Return (X, Y) of the center of cell containing provided text 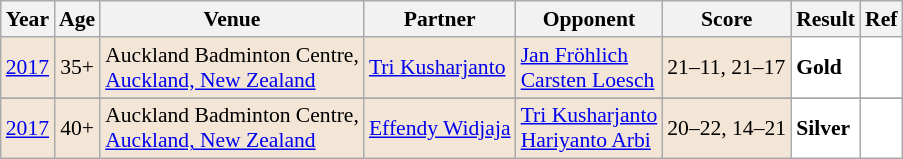
Partner (440, 19)
Score (726, 19)
Year (28, 19)
40+ (77, 128)
Tri Kusharjanto Hariyanto Arbi (590, 128)
Age (77, 19)
Venue (232, 19)
21–11, 21–17 (726, 68)
20–22, 14–21 (726, 128)
Result (826, 19)
Gold (826, 68)
Effendy Widjaja (440, 128)
35+ (77, 68)
Ref (881, 19)
Jan Fröhlich Carsten Loesch (590, 68)
Tri Kusharjanto (440, 68)
Opponent (590, 19)
Silver (826, 128)
